Capture the cell that displays the provided text and extract its (X, Y) central coordinate. 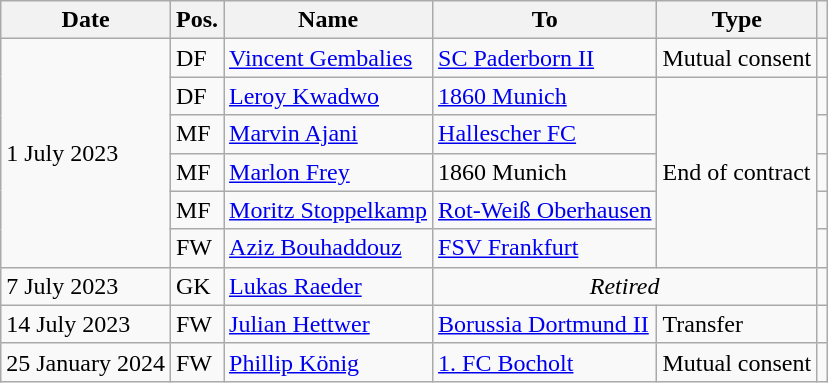
1. FC Bocholt (545, 362)
Leroy Kwadwo (328, 96)
Aziz Bouhaddouz (328, 248)
SC Paderborn II (545, 58)
Marlon Frey (328, 172)
Borussia Dortmund II (545, 324)
End of contract (737, 172)
14 July 2023 (86, 324)
Rot-Weiß Oberhausen (545, 210)
Moritz Stoppelkamp (328, 210)
Transfer (737, 324)
Lukas Raeder (328, 286)
GK (196, 286)
Hallescher FC (545, 134)
Phillip König (328, 362)
Pos. (196, 20)
Date (86, 20)
Retired (625, 286)
Julian Hettwer (328, 324)
To (545, 20)
FSV Frankfurt (545, 248)
Name (328, 20)
Type (737, 20)
Marvin Ajani (328, 134)
7 July 2023 (86, 286)
Vincent Gembalies (328, 58)
1 July 2023 (86, 153)
25 January 2024 (86, 362)
